Scan for the cell matching the given text and deliver its (X, Y) coordinate at center. 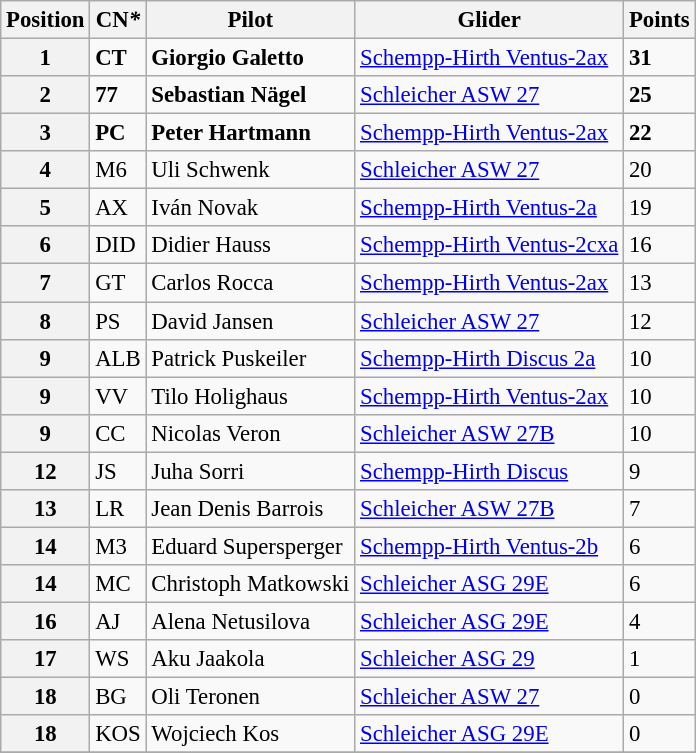
25 (660, 95)
Peter Hartmann (250, 133)
3 (46, 133)
31 (660, 58)
M6 (118, 170)
Eduard Supersperger (250, 546)
Sebastian Nägel (250, 95)
ALB (118, 358)
Position (46, 20)
MC (118, 584)
2 (46, 95)
GT (118, 283)
JS (118, 471)
Schempp-Hirth Ventus-2cxa (490, 245)
Carlos Rocca (250, 283)
Glider (490, 20)
19 (660, 208)
Schempp-Hirth Ventus-2a (490, 208)
77 (118, 95)
KOS (118, 734)
Giorgio Galetto (250, 58)
WS (118, 659)
David Jansen (250, 321)
Iván Novak (250, 208)
VV (118, 396)
PS (118, 321)
PC (118, 133)
Nicolas Veron (250, 433)
20 (660, 170)
17 (46, 659)
CT (118, 58)
Didier Hauss (250, 245)
Points (660, 20)
Jean Denis Barrois (250, 509)
BG (118, 697)
Alena Netusilova (250, 621)
Patrick Puskeiler (250, 358)
8 (46, 321)
Tilo Holighaus (250, 396)
Wojciech Kos (250, 734)
22 (660, 133)
Schempp-Hirth Discus (490, 471)
LR (118, 509)
Juha Sorri (250, 471)
Schempp-Hirth Ventus-2b (490, 546)
AJ (118, 621)
Christoph Matkowski (250, 584)
Pilot (250, 20)
5 (46, 208)
Aku Jaakola (250, 659)
AX (118, 208)
Schempp-Hirth Discus 2a (490, 358)
M3 (118, 546)
DID (118, 245)
Schleicher ASG 29 (490, 659)
Uli Schwenk (250, 170)
CC (118, 433)
Oli Teronen (250, 697)
CN* (118, 20)
